Detect which cell encompasses the target text, then output its (x, y) center coordinate. 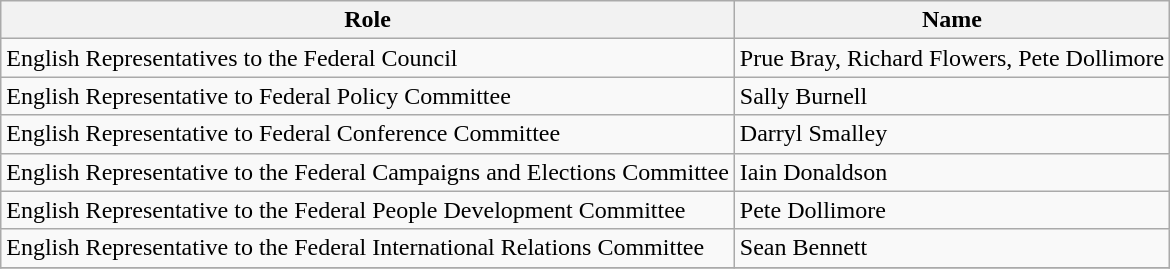
Darryl Smalley (952, 134)
English Representative to Federal Policy Committee (368, 96)
English Representative to the Federal International Relations Committee (368, 248)
Iain Donaldson (952, 172)
English Representative to Federal Conference Committee (368, 134)
English Representatives to the Federal Council (368, 58)
Role (368, 20)
English Representative to the Federal People Development Committee (368, 210)
Sean Bennett (952, 248)
English Representative to the Federal Campaigns and Elections Committee (368, 172)
Pete Dollimore (952, 210)
Name (952, 20)
Sally Burnell (952, 96)
Prue Bray, Richard Flowers, Pete Dollimore (952, 58)
